Search for the cell housing the specified text and yield its (X, Y) center coordinate. 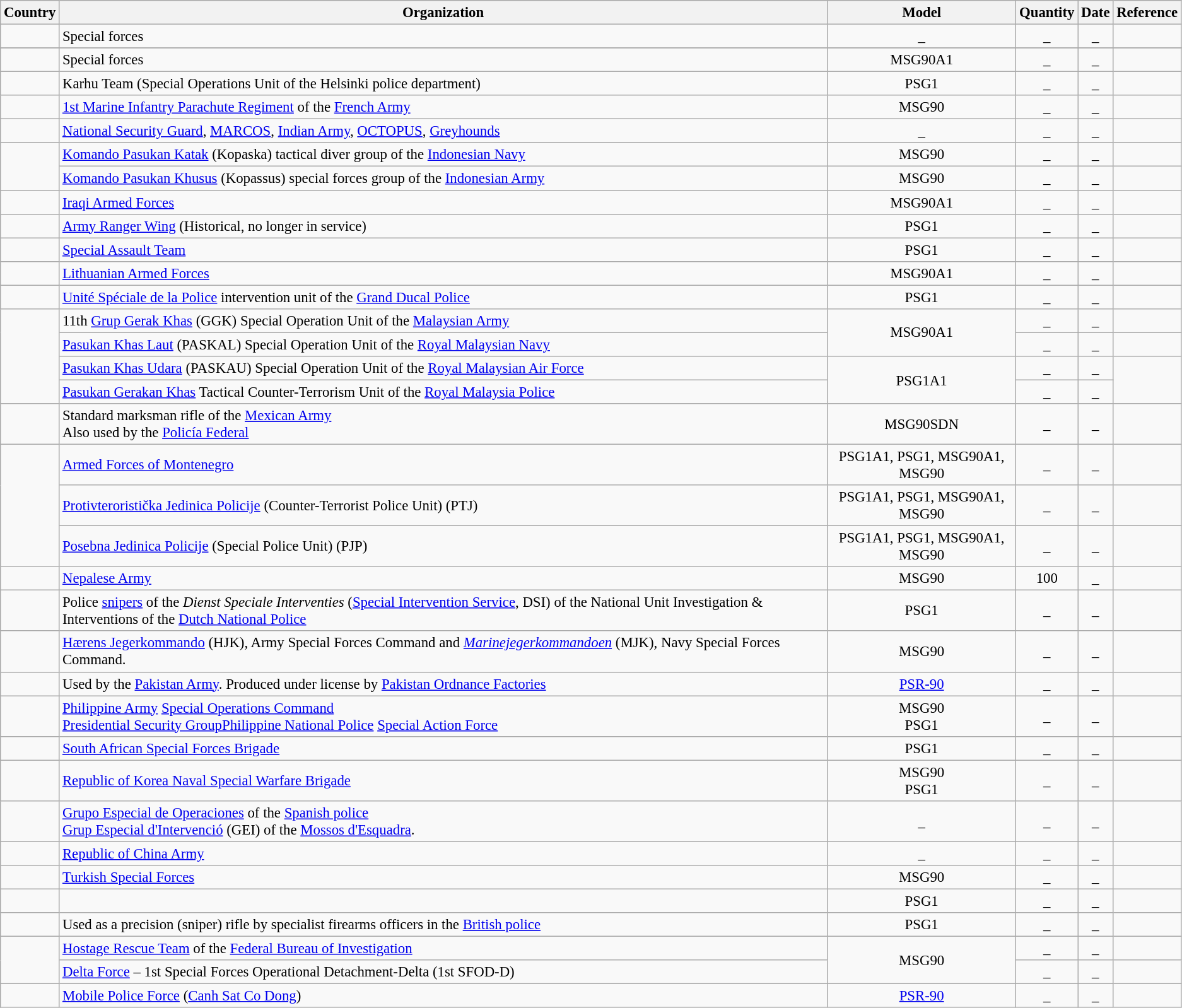
Lithuanian Armed Forces (443, 273)
PSG1A1 (922, 380)
Pasukan Khas Laut (PASKAL) Special Operation Unit of the Royal Malaysian Navy (443, 344)
Armed Forces of Montenegro (443, 466)
National Security Guard, MARCOS, Indian Army, OCTOPUS, Greyhounds (443, 131)
100 (1047, 578)
Pasukan Khas Udara (PASKAU) Special Operation Unit of the Royal Malaysian Air Force (443, 368)
Special Assault Team (443, 250)
1st Marine Infantry Parachute Regiment of the French Army (443, 107)
Republic of China Army (443, 853)
11th Grup Gerak Khas (GGK) Special Operation Unit of the Malaysian Army (443, 321)
Standard marksman rifle of the Mexican ArmyAlso used by the Policía Federal (443, 424)
Quantity (1047, 13)
Protivteroristička Jedinica Policije (Counter-Terrorist Police Unit) (PTJ) (443, 506)
Philippine Army Special Operations CommandPresidential Security GroupPhilippine National Police Special Action Force (443, 717)
Hærens Jegerkommando (HJK), Army Special Forces Command and Marinejegerkommandoen (MJK), Navy Special Forces Command. (443, 652)
Date (1096, 13)
Used by the Pakistan Army. Produced under license by Pakistan Ordnance Factories (443, 684)
Komando Pasukan Katak (Kopaska) tactical diver group of the Indonesian Navy (443, 155)
Used as a precision (sniper) rifle by specialist firearms officers in the British police (443, 925)
Unité Spéciale de la Police intervention unit of the Grand Ducal Police (443, 297)
Army Ranger Wing (Historical, no longer in service) (443, 226)
MSG90SDN (922, 424)
Komando Pasukan Khusus (Kopassus) special forces group of the Indonesian Army (443, 179)
Karhu Team (Special Operations Unit of the Helsinki police department) (443, 84)
Mobile Police Force (Canh Sat Co Dong) (443, 996)
South African Special Forces Brigade (443, 748)
Grupo Especial de Operaciones of the Spanish policeGrup Especial d'Intervenció (GEI) of the Mossos d'Esquadra. (443, 821)
Posebna Jedinica Policije (Special Police Unit) (PJP) (443, 546)
Model (922, 13)
Organization (443, 13)
Nepalese Army (443, 578)
Republic of Korea Naval Special Warfare Brigade (443, 781)
Delta Force – 1st Special Forces Operational Detachment-Delta (1st SFOD-D) (443, 972)
Reference (1147, 13)
Iraqi Armed Forces (443, 202)
Country (30, 13)
Hostage Rescue Team of the Federal Bureau of Investigation (443, 949)
Pasukan Gerakan Khas Tactical Counter-Terrorism Unit of the Royal Malaysia Police (443, 392)
Turkish Special Forces (443, 877)
